Pinpoint the cell where the given text exists, returning its (x, y) midpoint coordinate. 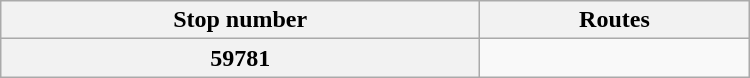
Routes (615, 20)
Stop number (240, 20)
59781 (240, 58)
